Scan for the cell matching the given text and deliver its (X, Y) coordinate at center. 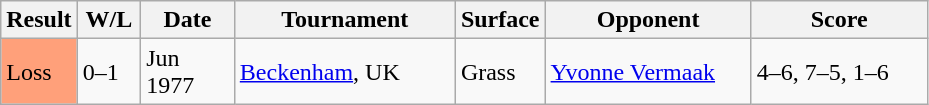
Result (39, 20)
Jun 1977 (188, 72)
Score (839, 20)
Loss (39, 72)
4–6, 7–5, 1–6 (839, 72)
0–1 (109, 72)
Grass (500, 72)
Date (188, 20)
Opponent (648, 20)
Beckenham, UK (344, 72)
Tournament (344, 20)
Yvonne Vermaak (648, 72)
W/L (109, 20)
Surface (500, 20)
